Capture the cell that displays the provided text and extract its [x, y] central coordinate. 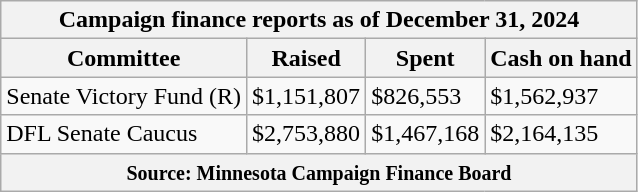
Campaign finance reports as of December 31, 2024 [319, 20]
Raised [306, 58]
Source: Minnesota Campaign Finance Board [319, 172]
$1,562,937 [561, 96]
Spent [426, 58]
Senate Victory Fund (R) [124, 96]
Cash on hand [561, 58]
DFL Senate Caucus [124, 134]
$2,164,135 [561, 134]
$2,753,880 [306, 134]
Committee [124, 58]
$1,467,168 [426, 134]
$1,151,807 [306, 96]
$826,553 [426, 96]
